Capture the cell that displays the provided text and extract its [X, Y] central coordinate. 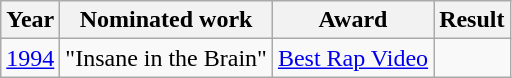
1994 [30, 58]
Result [472, 20]
"Insane in the Brain" [166, 58]
Award [352, 20]
Year [30, 20]
Nominated work [166, 20]
Best Rap Video [352, 58]
